Identify which cell holds the provided text, then report its (X, Y) central coordinate. 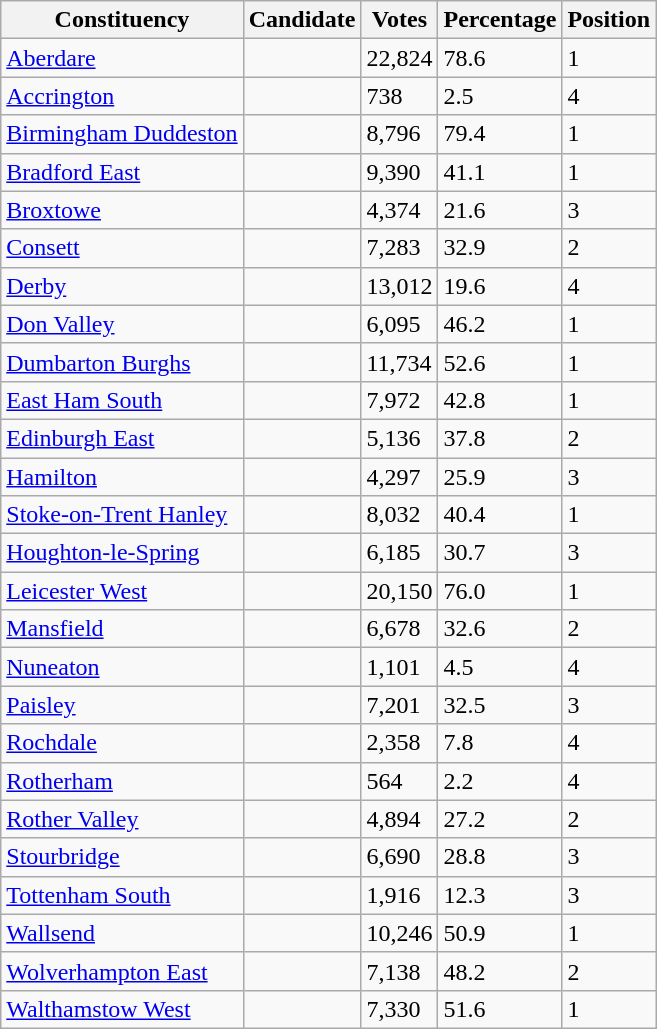
21.6 (500, 210)
2.2 (500, 781)
Don Valley (122, 324)
32.6 (500, 629)
40.4 (500, 515)
76.0 (500, 591)
Houghton-le-Spring (122, 553)
12.3 (500, 895)
Derby (122, 286)
Walthamstow West (122, 1009)
41.1 (500, 172)
Broxtowe (122, 210)
11,734 (400, 362)
51.6 (500, 1009)
6,185 (400, 553)
46.2 (500, 324)
Votes (400, 20)
1,916 (400, 895)
48.2 (500, 971)
Constituency (122, 20)
Aberdare (122, 58)
Bradford East (122, 172)
6,690 (400, 857)
8,032 (400, 515)
52.6 (500, 362)
13,012 (400, 286)
Rochdale (122, 743)
4,297 (400, 477)
50.9 (500, 933)
Stoke-on-Trent Hanley (122, 515)
22,824 (400, 58)
2,358 (400, 743)
27.2 (500, 819)
78.6 (500, 58)
4,374 (400, 210)
Rother Valley (122, 819)
Edinburgh East (122, 438)
7,201 (400, 705)
Birmingham Duddeston (122, 134)
Position (609, 20)
7.8 (500, 743)
6,678 (400, 629)
Dumbarton Burghs (122, 362)
10,246 (400, 933)
9,390 (400, 172)
1,101 (400, 667)
Nuneaton (122, 667)
7,283 (400, 248)
5,136 (400, 438)
Accrington (122, 96)
East Ham South (122, 400)
Hamilton (122, 477)
37.8 (500, 438)
4,894 (400, 819)
4.5 (500, 667)
Paisley (122, 705)
738 (400, 96)
Wallsend (122, 933)
25.9 (500, 477)
Leicester West (122, 591)
2.5 (500, 96)
20,150 (400, 591)
28.8 (500, 857)
30.7 (500, 553)
32.5 (500, 705)
7,138 (400, 971)
6,095 (400, 324)
Wolverhampton East (122, 971)
Percentage (500, 20)
Mansfield (122, 629)
564 (400, 781)
7,972 (400, 400)
42.8 (500, 400)
Tottenham South (122, 895)
Consett (122, 248)
7,330 (400, 1009)
32.9 (500, 248)
Stourbridge (122, 857)
8,796 (400, 134)
Rotherham (122, 781)
Candidate (302, 20)
19.6 (500, 286)
79.4 (500, 134)
